Return (X, Y) of the center of cell containing provided text 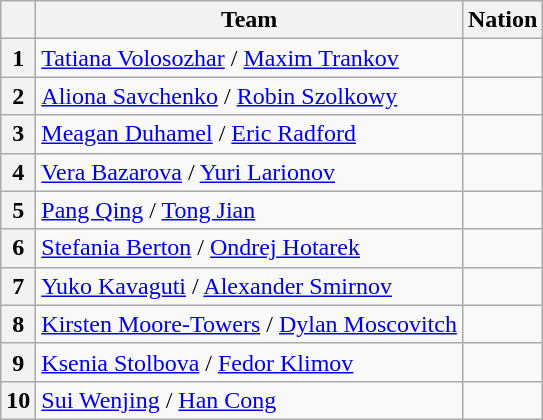
Vera Bazarova / Yuri Larionov (250, 172)
Meagan Duhamel / Eric Radford (250, 134)
Kirsten Moore-Towers / Dylan Moscovitch (250, 324)
Stefania Berton / Ondrej Hotarek (250, 248)
4 (18, 172)
6 (18, 248)
Yuko Kavaguti / Alexander Smirnov (250, 286)
8 (18, 324)
5 (18, 210)
Nation (502, 20)
2 (18, 96)
Sui Wenjing / Han Cong (250, 400)
Aliona Savchenko / Robin Szolkowy (250, 96)
Ksenia Stolbova / Fedor Klimov (250, 362)
3 (18, 134)
9 (18, 362)
10 (18, 400)
7 (18, 286)
Pang Qing / Tong Jian (250, 210)
Team (250, 20)
Tatiana Volosozhar / Maxim Trankov (250, 58)
1 (18, 58)
